Identify which cell holds the provided text, then report its [x, y] central coordinate. 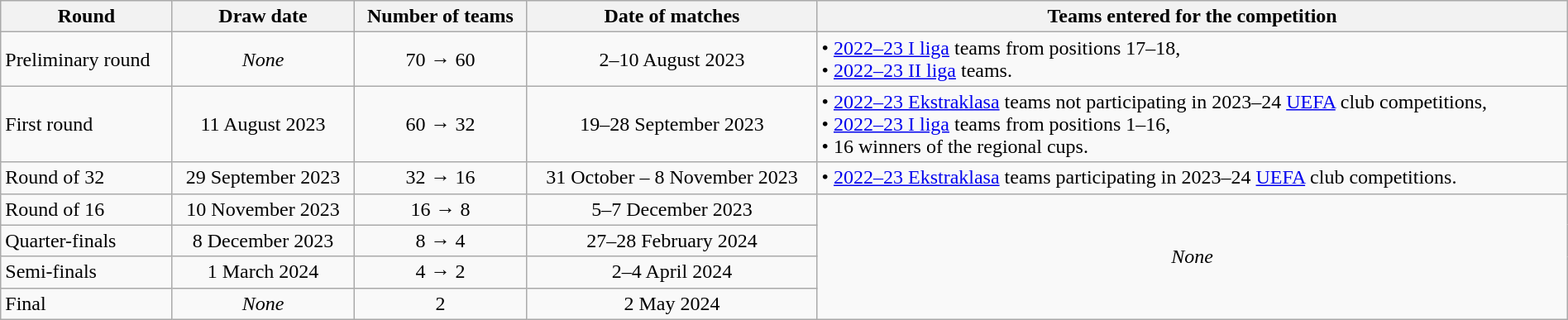
2 May 2024 [672, 303]
4 → 2 [440, 272]
29 September 2023 [263, 178]
Preliminary round [86, 60]
• 2022–23 I liga teams from positions 17–18,• 2022–23 II liga teams. [1193, 60]
1 March 2024 [263, 272]
5–7 December 2023 [672, 209]
Draw date [263, 17]
2–10 August 2023 [672, 60]
Round of 32 [86, 178]
Final [86, 303]
19–28 September 2023 [672, 124]
Teams entered for the competition [1193, 17]
60 → 32 [440, 124]
Number of teams [440, 17]
Quarter-finals [86, 241]
Round [86, 17]
Semi-finals [86, 272]
70 → 60 [440, 60]
2 [440, 303]
16 → 8 [440, 209]
• 2022–23 Ekstraklasa teams participating in 2023–24 UEFA club competitions. [1193, 178]
First round [86, 124]
11 August 2023 [263, 124]
10 November 2023 [263, 209]
8 → 4 [440, 241]
31 October – 8 November 2023 [672, 178]
Date of matches [672, 17]
27–28 February 2024 [672, 241]
32 → 16 [440, 178]
2–4 April 2024 [672, 272]
Round of 16 [86, 209]
8 December 2023 [263, 241]
